Identify which cell holds the provided text, then report its (x, y) central coordinate. 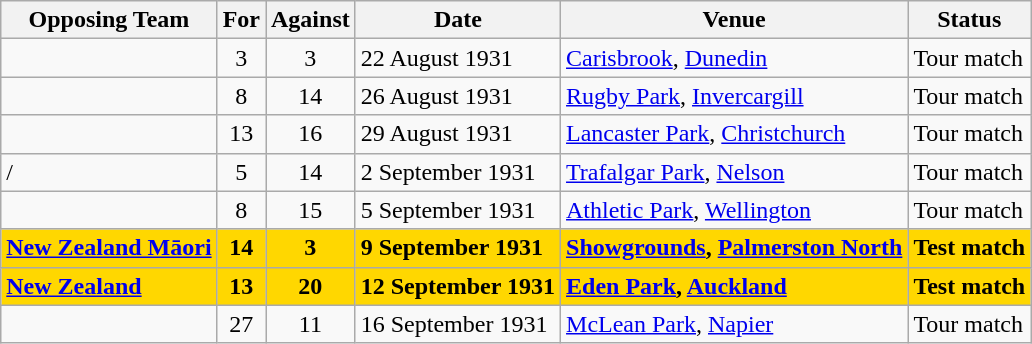
/ (109, 172)
5 (241, 172)
15 (311, 210)
Status (970, 20)
For (241, 20)
12 September 1931 (458, 286)
McLean Park, Napier (734, 324)
New Zealand Māori (109, 248)
26 August 1931 (458, 96)
20 (311, 286)
Trafalgar Park, Nelson (734, 172)
Against (311, 20)
22 August 1931 (458, 58)
16 (311, 134)
Showgrounds, Palmerston North (734, 248)
5 September 1931 (458, 210)
16 September 1931 (458, 324)
Date (458, 20)
New Zealand (109, 286)
Venue (734, 20)
29 August 1931 (458, 134)
Rugby Park, Invercargill (734, 96)
Lancaster Park, Christchurch (734, 134)
27 (241, 324)
11 (311, 324)
9 September 1931 (458, 248)
Opposing Team (109, 20)
Eden Park, Auckland (734, 286)
2 September 1931 (458, 172)
Athletic Park, Wellington (734, 210)
Carisbrook, Dunedin (734, 58)
